Locate the cell with the specified text and output its (X, Y) center coordinate. 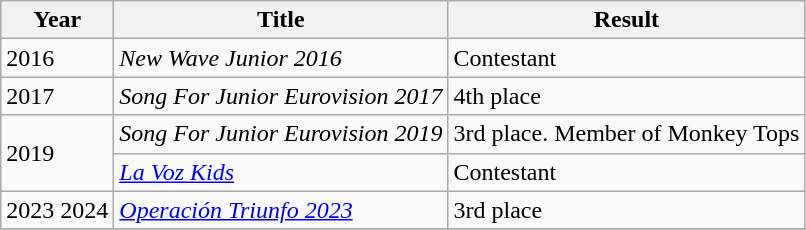
Result (626, 20)
2017 (58, 96)
Operación Triunfo 2023 (281, 210)
4th place (626, 96)
La Voz Kids (281, 172)
Song For Junior Eurovision 2019 (281, 134)
Song For Junior Eurovision 2017 (281, 96)
Year (58, 20)
Title (281, 20)
2016 (58, 58)
2023 2024 (58, 210)
3rd place (626, 210)
2019 (58, 153)
New Wave Junior 2016 (281, 58)
3rd place. Member of Monkey Tops (626, 134)
